Extract the (x, y) coordinate from the center of the cell holding the provided text.  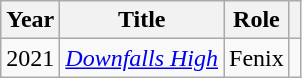
Role (257, 20)
Downfalls High (142, 58)
Year (30, 20)
Fenix (257, 58)
Title (142, 20)
2021 (30, 58)
